Return the (X, Y) coordinate for the center point of the cell that contains the specified text.  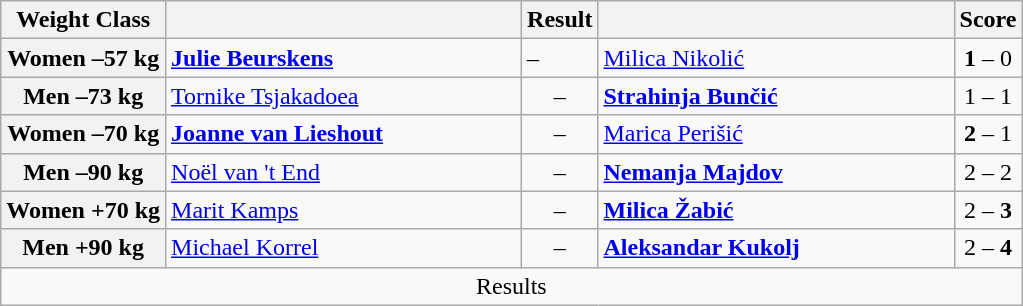
2 – 3 (988, 210)
2 – 4 (988, 248)
Aleksandar Kukolj (776, 248)
Michael Korrel (344, 248)
1 – 1 (988, 96)
2 – 2 (988, 172)
Joanne van Lieshout (344, 134)
Milica Žabić (776, 210)
Women –57 kg (84, 58)
Nemanja Majdov (776, 172)
Women –70 kg (84, 134)
Strahinja Bunčić (776, 96)
Men –90 kg (84, 172)
1 – 0 (988, 58)
Weight Class (84, 20)
Tornike Tsjakadoea (344, 96)
Noël van 't End (344, 172)
Marit Kamps (344, 210)
Women +70 kg (84, 210)
Milica Nikolić (776, 58)
2 – 1 (988, 134)
Julie Beurskens (344, 58)
Results (512, 286)
Men –73 kg (84, 96)
Marica Perišić (776, 134)
Men +90 kg (84, 248)
Score (988, 20)
Result (560, 20)
